Return [X, Y] of the center of cell containing provided text 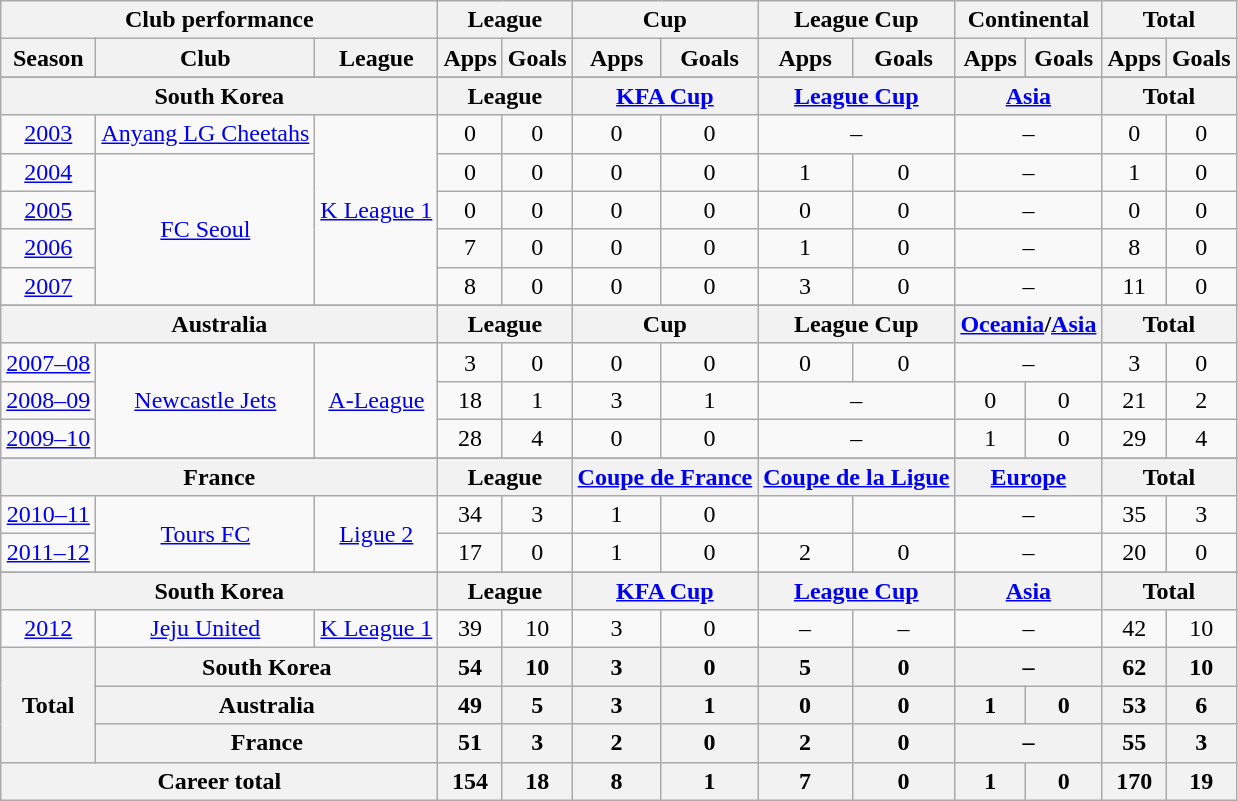
19 [1201, 781]
49 [470, 705]
A-League [376, 400]
Tours FC [206, 534]
Oceania/Asia [1028, 324]
51 [470, 743]
FC Seoul [206, 229]
Ligue 2 [376, 534]
Club [206, 58]
2010–11 [48, 515]
2005 [48, 210]
2006 [48, 248]
39 [470, 629]
154 [470, 781]
2011–12 [48, 553]
54 [470, 667]
2009–10 [48, 438]
Coupe de France [665, 477]
2003 [48, 134]
35 [1134, 515]
17 [470, 553]
55 [1134, 743]
Club performance [220, 20]
11 [1134, 286]
Continental [1028, 20]
2012 [48, 629]
170 [1134, 781]
Career total [220, 781]
Anyang LG Cheetahs [206, 134]
2007 [48, 286]
42 [1134, 629]
28 [470, 438]
2007–08 [48, 362]
Coupe de la Ligue [856, 477]
21 [1134, 400]
Season [48, 58]
29 [1134, 438]
6 [1201, 705]
20 [1134, 553]
53 [1134, 705]
34 [470, 515]
Europe [1028, 477]
Jeju United [206, 629]
2004 [48, 172]
Newcastle Jets [206, 400]
62 [1134, 667]
2008–09 [48, 400]
